Search for the cell housing the specified text and yield its [X, Y] center coordinate. 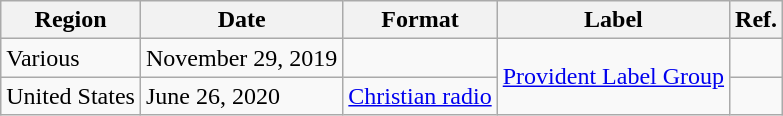
Label [613, 20]
Various [71, 58]
Provident Label Group [613, 77]
Date [241, 20]
June 26, 2020 [241, 96]
November 29, 2019 [241, 58]
United States [71, 96]
Ref. [756, 20]
Format [420, 20]
Christian radio [420, 96]
Region [71, 20]
